Search for the cell housing the specified text and yield its [x, y] center coordinate. 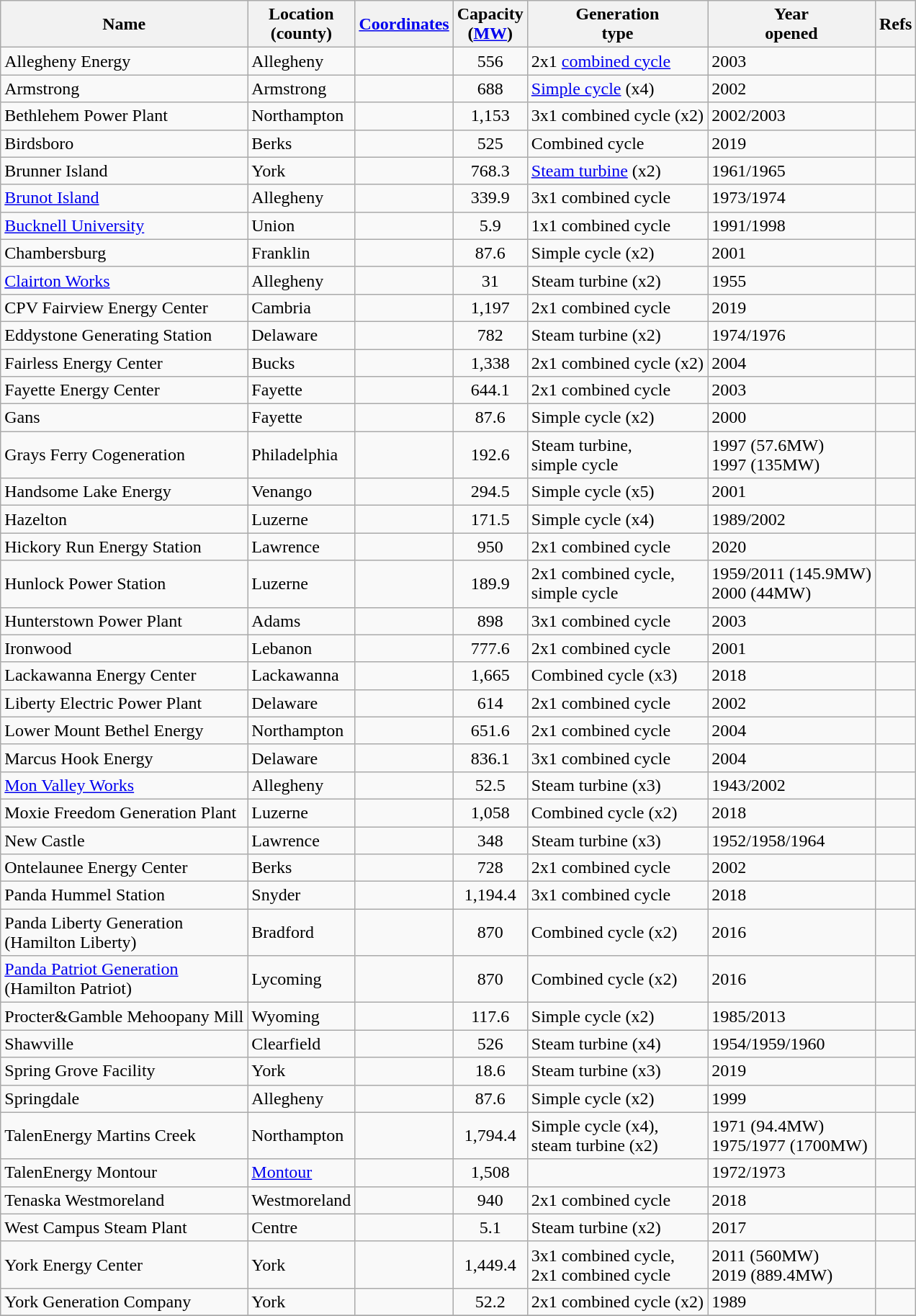
Fairless Energy Center [124, 362]
Shawville [124, 1044]
Refs [895, 24]
1989 [792, 1302]
5.9 [490, 225]
Wyoming [301, 1016]
Steam turbine,simple cycle [617, 455]
3x1 combined cycle,2x1 combined cycle [617, 1265]
2017 [792, 1227]
1991/1998 [792, 225]
2011 (560MW)2019 (889.4MW) [792, 1265]
171.5 [490, 519]
Mon Valley Works [124, 785]
1,197 [490, 308]
Lebanon [301, 648]
950 [490, 547]
York Generation Company [124, 1302]
Bucks [301, 362]
New Castle [124, 841]
1961/1965 [792, 171]
Ontelaunee Energy Center [124, 868]
Springdale [124, 1098]
1959/2011 (145.9MW)2000 (44MW) [792, 583]
526 [490, 1044]
Procter&Gamble Mehoopany Mill [124, 1016]
1954/1959/1960 [792, 1044]
1,508 [490, 1173]
1,665 [490, 676]
688 [490, 89]
294.5 [490, 492]
940 [490, 1200]
1955 [792, 280]
1973/1974 [792, 198]
1972/1973 [792, 1173]
Birdsboro [124, 143]
Moxie Freedom Generation Plant [124, 813]
651.6 [490, 730]
556 [490, 61]
Westmoreland [301, 1200]
Clearfield [301, 1044]
18.6 [490, 1071]
Marcus Hook Energy [124, 758]
Spring Grove Facility [124, 1071]
192.6 [490, 455]
5.1 [490, 1227]
1974/1976 [792, 335]
782 [490, 335]
Franklin [301, 253]
Montour [301, 1173]
Lower Mount Bethel Energy [124, 730]
2000 [792, 418]
Gans [124, 418]
1989/2002 [792, 519]
Ironwood [124, 648]
Generationtype [617, 24]
1999 [792, 1098]
Chambersburg [124, 253]
Union [301, 225]
1943/2002 [792, 785]
1971 (94.4MW)1975/1977 (1700MW) [792, 1135]
1,058 [490, 813]
728 [490, 868]
Fayette Energy Center [124, 390]
614 [490, 703]
Lackawanna [301, 676]
Bucknell University [124, 225]
Capacity(MW) [490, 24]
Liberty Electric Power Plant [124, 703]
117.6 [490, 1016]
2002/2003 [792, 116]
52.2 [490, 1302]
Eddystone Generating Station [124, 335]
Panda Patriot Generation(Hamilton Patriot) [124, 980]
Handsome Lake Energy [124, 492]
2x1 combined cycle,simple cycle [617, 583]
339.9 [490, 198]
Steam turbine (x4) [617, 1044]
1,153 [490, 116]
Snyder [301, 895]
898 [490, 621]
Lackawanna Energy Center [124, 676]
Hazelton [124, 519]
1985/2013 [792, 1016]
Panda Liberty Generation(Hamilton Liberty) [124, 932]
Bethlehem Power Plant [124, 116]
Brunot Island [124, 198]
Simple cycle (x5) [617, 492]
Combined cycle [617, 143]
Adams [301, 621]
1x1 combined cycle [617, 225]
52.5 [490, 785]
Coordinates [404, 24]
1952/1958/1964 [792, 841]
Hunterstown Power Plant [124, 621]
TalenEnergy Martins Creek [124, 1135]
Location(county) [301, 24]
Brunner Island [124, 171]
Tenaska Westmoreland [124, 1200]
Lycoming [301, 980]
York Energy Center [124, 1265]
1,194.4 [490, 895]
2020 [792, 547]
1997 (57.6MW)1997 (135MW) [792, 455]
Name [124, 24]
CPV Fairview Energy Center [124, 308]
189.9 [490, 583]
Hunlock Power Station [124, 583]
768.3 [490, 171]
3x1 combined cycle (x2) [617, 116]
1,338 [490, 362]
Simple cycle (x4),steam turbine (x2) [617, 1135]
Hickory Run Energy Station [124, 547]
TalenEnergy Montour [124, 1173]
West Campus Steam Plant [124, 1227]
Grays Ferry Cogeneration [124, 455]
836.1 [490, 758]
644.1 [490, 390]
777.6 [490, 648]
Bradford [301, 932]
Combined cycle (x3) [617, 676]
Panda Hummel Station [124, 895]
Centre [301, 1227]
Yearopened [792, 24]
348 [490, 841]
31 [490, 280]
525 [490, 143]
1,794.4 [490, 1135]
Cambria [301, 308]
Philadelphia [301, 455]
Allegheny Energy [124, 61]
Clairton Works [124, 280]
1,449.4 [490, 1265]
Venango [301, 492]
